Detect which cell encompasses the target text, then output its [X, Y] center coordinate. 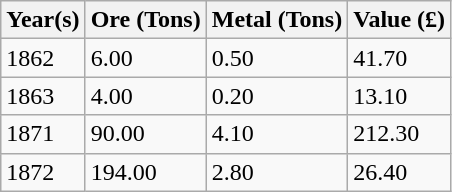
2.80 [277, 172]
1863 [43, 96]
26.40 [400, 172]
0.50 [277, 58]
1862 [43, 58]
Ore (Tons) [146, 20]
194.00 [146, 172]
41.70 [400, 58]
90.00 [146, 134]
6.00 [146, 58]
Metal (Tons) [277, 20]
1872 [43, 172]
Year(s) [43, 20]
Value (£) [400, 20]
1871 [43, 134]
212.30 [400, 134]
4.00 [146, 96]
13.10 [400, 96]
4.10 [277, 134]
0.20 [277, 96]
